Find where the given text appears and provide that cell's center as [x, y] coordinate. 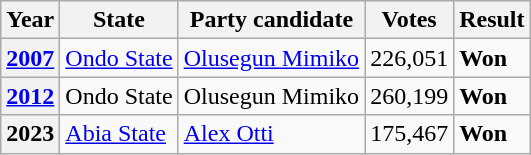
Party candidate [271, 20]
260,199 [410, 96]
Year [30, 20]
Result [492, 20]
Abia State [119, 134]
2023 [30, 134]
Votes [410, 20]
2012 [30, 96]
Alex Otti [271, 134]
226,051 [410, 58]
State [119, 20]
175,467 [410, 134]
2007 [30, 58]
